Locate the cell with the specified text and output its (X, Y) center coordinate. 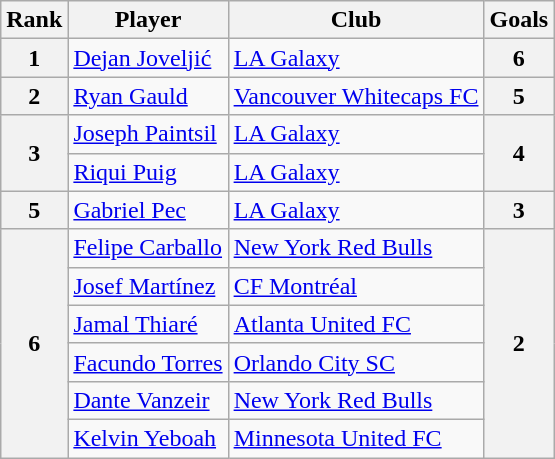
Jamal Thiaré (148, 324)
Orlando City SC (356, 362)
Goals (519, 20)
Rank (34, 20)
Minnesota United FC (356, 438)
Josef Martínez (148, 286)
Riqui Puig (148, 172)
1 (34, 58)
Ryan Gauld (148, 96)
Player (148, 20)
4 (519, 153)
Dejan Joveljić (148, 58)
Vancouver Whitecaps FC (356, 96)
Kelvin Yeboah (148, 438)
Joseph Paintsil (148, 134)
Club (356, 20)
Felipe Carballo (148, 248)
Dante Vanzeir (148, 400)
CF Montréal (356, 286)
Gabriel Pec (148, 210)
Atlanta United FC (356, 324)
Facundo Torres (148, 362)
